Return the (X, Y) coordinate for the center point of the cell that contains the specified text.  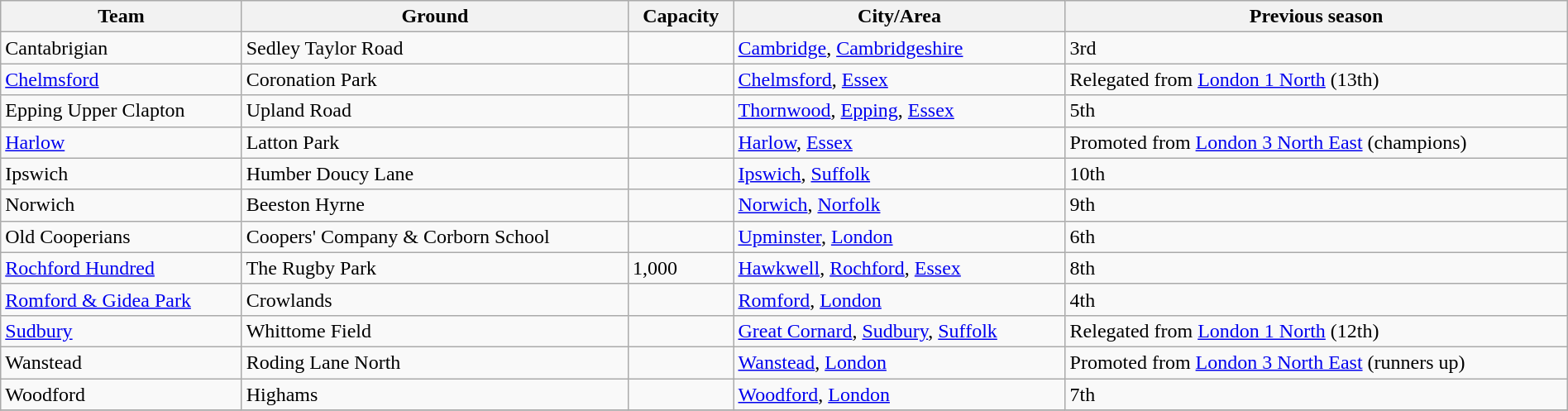
Norwich, Norfolk (900, 205)
Coopers' Company & Corborn School (435, 237)
Previous season (1317, 17)
Latton Park (435, 142)
Romford, London (900, 299)
Chelmsford, Essex (900, 79)
Harlow, Essex (900, 142)
Roding Lane North (435, 362)
Rochford Hundred (121, 268)
Sudbury (121, 331)
Epping Upper Clapton (121, 111)
Relegated from London 1 North (12th) (1317, 331)
Sedley Taylor Road (435, 48)
Upminster, London (900, 237)
Relegated from London 1 North (13th) (1317, 79)
Norwich (121, 205)
Promoted from London 3 North East (champions) (1317, 142)
Crowlands (435, 299)
Romford & Gidea Park (121, 299)
6th (1317, 237)
Harlow (121, 142)
City/Area (900, 17)
Beeston Hyrne (435, 205)
7th (1317, 394)
Coronation Park (435, 79)
Woodford, London (900, 394)
9th (1317, 205)
8th (1317, 268)
Hawkwell, Rochford, Essex (900, 268)
Highams (435, 394)
Ground (435, 17)
Great Cornard, Sudbury, Suffolk (900, 331)
Chelmsford (121, 79)
Capacity (681, 17)
Thornwood, Epping, Essex (900, 111)
Cantabrigian (121, 48)
10th (1317, 174)
The Rugby Park (435, 268)
Ipswich, Suffolk (900, 174)
Old Cooperians (121, 237)
Ipswich (121, 174)
4th (1317, 299)
Woodford (121, 394)
5th (1317, 111)
3rd (1317, 48)
1,000 (681, 268)
Wanstead (121, 362)
Humber Doucy Lane (435, 174)
Whittome Field (435, 331)
Promoted from London 3 North East (runners up) (1317, 362)
Wanstead, London (900, 362)
Team (121, 17)
Cambridge, Cambridgeshire (900, 48)
Upland Road (435, 111)
